Scan for the cell matching the given text and deliver its [x, y] coordinate at center. 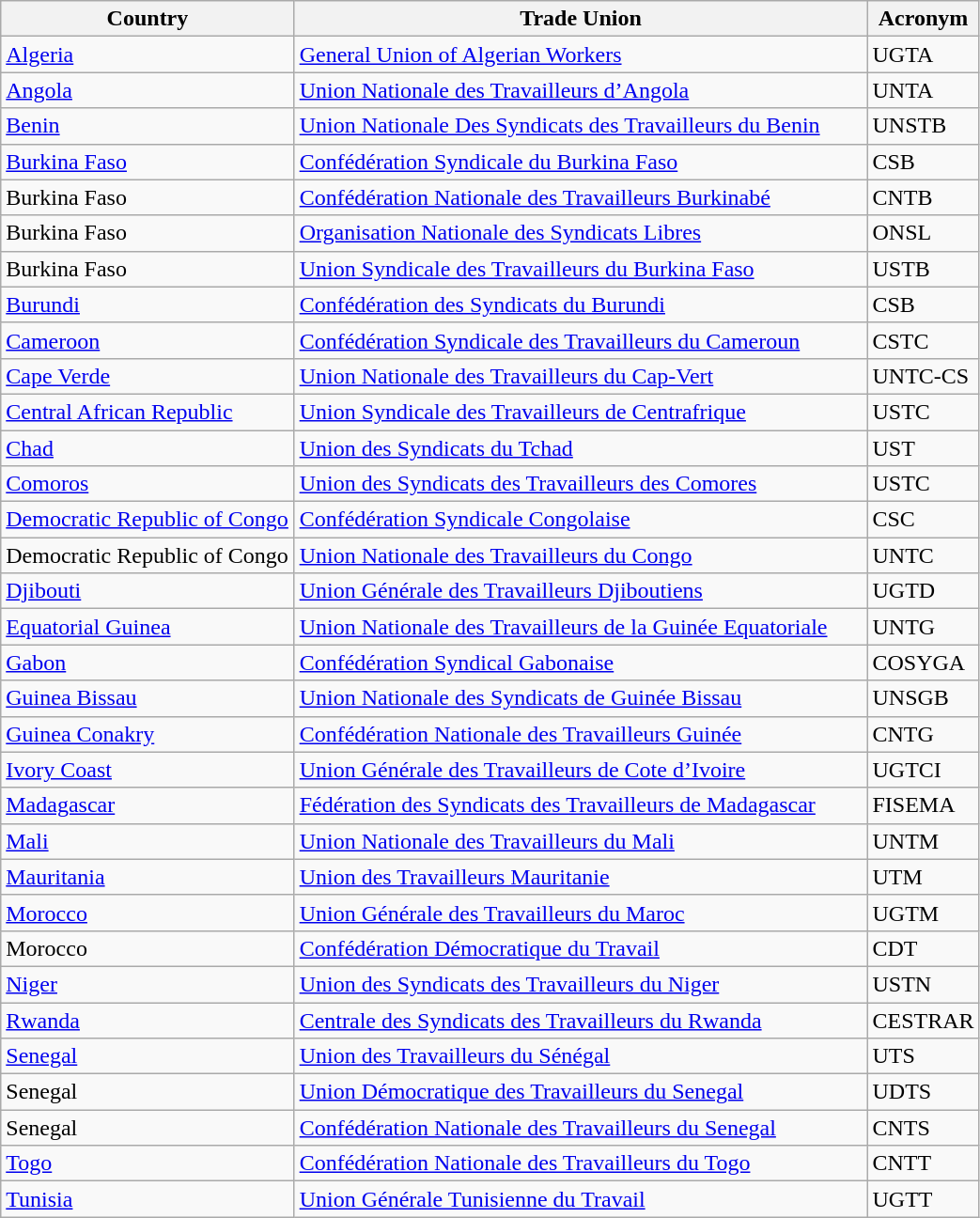
Rwanda [148, 1020]
UNTA [923, 90]
Confédération Nationale des Travailleurs Burkinabé [581, 197]
Equatorial Guinea [148, 627]
Acronym [923, 19]
Confédération Nationale des Travailleurs du Senegal [581, 1128]
Union Nationale des Travailleurs d’Angola [581, 90]
Union Générale des Travailleurs Djiboutiens [581, 591]
UTS [923, 1056]
Confédération Syndical Gabonaise [581, 663]
UTM [923, 877]
Burundi [148, 304]
Benin [148, 126]
Fédération des Syndicats des Travailleurs de Madagascar [581, 805]
Angola [148, 90]
CNTT [923, 1163]
Tunisia [148, 1199]
Union Syndicale des Travailleurs de Centrafrique [581, 412]
Central African Republic [148, 412]
Union des Syndicats des Travailleurs des Comores [581, 484]
CNTS [923, 1128]
UGTD [923, 591]
Confédération Nationale des Travailleurs Guinée [581, 734]
CNTB [923, 197]
Union Nationale Des Syndicats des Travailleurs du Benin [581, 126]
UST [923, 448]
UNTM [923, 841]
USTN [923, 984]
Djibouti [148, 591]
UDTS [923, 1092]
Union Nationale des Travailleurs du Cap-Vert [581, 376]
Organisation Nationale des Syndicats Libres [581, 233]
Union Démocratique des Travailleurs du Senegal [581, 1092]
Centrale des Syndicats des Travailleurs du Rwanda [581, 1020]
UGTM [923, 913]
Union Nationale des Syndicats de Guinée Bissau [581, 698]
Union Nationale des Travailleurs du Mali [581, 841]
UGTCI [923, 770]
Union des Travailleurs Mauritanie [581, 877]
CESTRAR [923, 1020]
General Union of Algerian Workers [581, 55]
Guinea Bissau [148, 698]
Confédération Syndicale des Travailleurs du Cameroun [581, 340]
CDT [923, 948]
Ivory Coast [148, 770]
Gabon [148, 663]
Algeria [148, 55]
Union Nationale des Travailleurs de la Guinée Equatoriale [581, 627]
Comoros [148, 484]
ONSL [923, 233]
CSTC [923, 340]
UNTG [923, 627]
Guinea Conakry [148, 734]
Union des Syndicats des Travailleurs du Niger [581, 984]
Togo [148, 1163]
Mauritania [148, 877]
Confédération Nationale des Travailleurs du Togo [581, 1163]
UNSGB [923, 698]
Confédération des Syndicats du Burundi [581, 304]
Mali [148, 841]
UNTC [923, 555]
Confédération Syndicale Congolaise [581, 520]
UNSTB [923, 126]
Cameroon [148, 340]
CNTG [923, 734]
Confédération Démocratique du Travail [581, 948]
Confédération Syndicale du Burkina Faso [581, 162]
Cape Verde [148, 376]
Union Générale Tunisienne du Travail [581, 1199]
Niger [148, 984]
COSYGA [923, 663]
Union Syndicale des Travailleurs du Burkina Faso [581, 269]
FISEMA [923, 805]
Union Générale des Travailleurs de Cote d’Ivoire [581, 770]
UGTA [923, 55]
USTB [923, 269]
Country [148, 19]
Chad [148, 448]
Trade Union [581, 19]
UNTC-CS [923, 376]
UGTT [923, 1199]
CSC [923, 520]
Union des Travailleurs du Sénégal [581, 1056]
Union des Syndicats du Tchad [581, 448]
Union Nationale des Travailleurs du Congo [581, 555]
Madagascar [148, 805]
Union Générale des Travailleurs du Maroc [581, 913]
